Identify which cell holds the provided text, then report its [x, y] central coordinate. 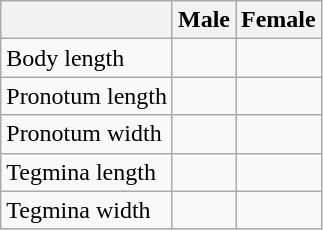
Tegmina width [87, 210]
Pronotum width [87, 134]
Pronotum length [87, 96]
Male [204, 20]
Female [279, 20]
Tegmina length [87, 172]
Body length [87, 58]
